For the text-containing cell, return its midpoint in (X, Y) coordinate format. 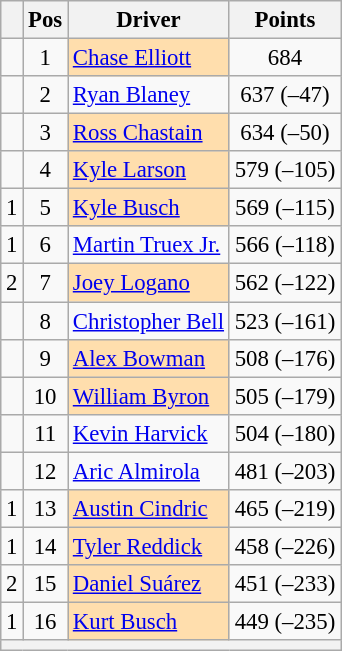
15 (46, 584)
9 (46, 358)
Pos (46, 20)
Aric Almirola (149, 471)
Joey Logano (149, 283)
Kyle Larson (149, 170)
566 (–118) (284, 245)
14 (46, 546)
Kyle Busch (149, 208)
465 (–219) (284, 509)
562 (–122) (284, 283)
6 (46, 245)
504 (–180) (284, 433)
7 (46, 283)
449 (–235) (284, 621)
Christopher Bell (149, 321)
Kurt Busch (149, 621)
523 (–161) (284, 321)
Tyler Reddick (149, 546)
Daniel Suárez (149, 584)
4 (46, 170)
Driver (149, 20)
Alex Bowman (149, 358)
Austin Cindric (149, 509)
5 (46, 208)
Points (284, 20)
458 (–226) (284, 546)
684 (284, 58)
William Byron (149, 396)
3 (46, 133)
13 (46, 509)
16 (46, 621)
481 (–203) (284, 471)
508 (–176) (284, 358)
Chase Elliott (149, 58)
637 (–47) (284, 95)
Ross Chastain (149, 133)
10 (46, 396)
Kevin Harvick (149, 433)
8 (46, 321)
451 (–233) (284, 584)
11 (46, 433)
634 (–50) (284, 133)
569 (–115) (284, 208)
12 (46, 471)
Ryan Blaney (149, 95)
Martin Truex Jr. (149, 245)
505 (–179) (284, 396)
579 (–105) (284, 170)
